Locate the cell with the specified text and output its (x, y) center coordinate. 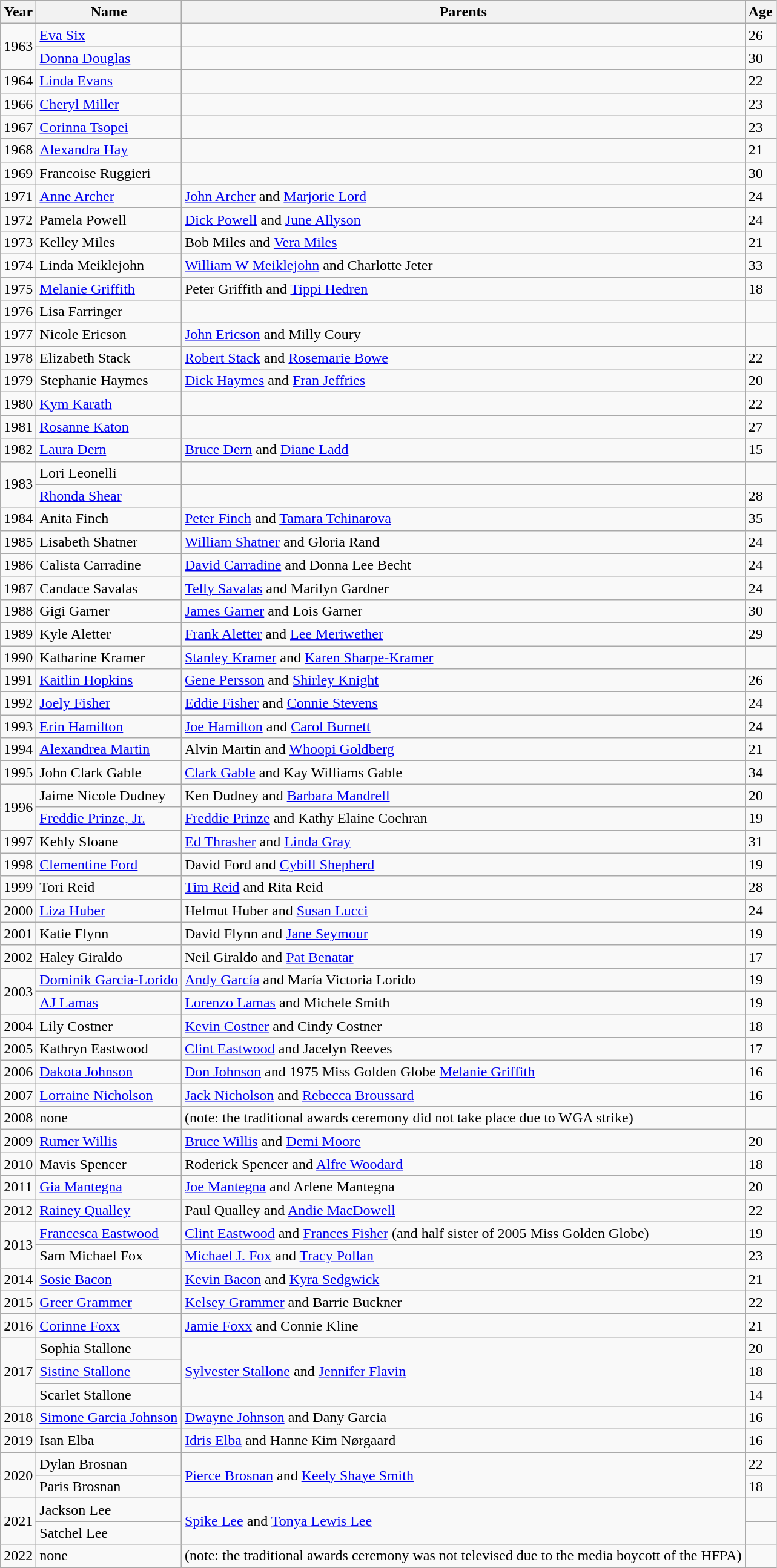
1983 (18, 484)
Alexandra Hay (109, 150)
Alexandrea Martin (109, 749)
1971 (18, 196)
2016 (18, 1325)
Bruce Dern and Diane Ladd (463, 450)
Kaitlin Hopkins (109, 680)
Jaime Nicole Dudney (109, 796)
Linda Evans (109, 81)
Clint Eastwood and Jacelyn Reeves (463, 1049)
2000 (18, 911)
Joe Hamilton and Carol Burnett (463, 726)
Elizabeth Stack (109, 358)
1978 (18, 358)
Francesca Eastwood (109, 1233)
Sylvester Stallone and Jennifer Flavin (463, 1371)
Dick Powell and June Allyson (463, 219)
1964 (18, 81)
Spike Lee and Tonya Lewis Lee (463, 1521)
Jackson Lee (109, 1510)
Age (761, 12)
1966 (18, 104)
2019 (18, 1441)
1972 (18, 219)
Scarlet Stallone (109, 1394)
1975 (18, 289)
Alvin Martin and Whoopi Goldberg (463, 749)
1991 (18, 680)
Dylan Brosnan (109, 1464)
Joe Mantegna and Arlene Mantegna (463, 1187)
Rainey Qualley (109, 1210)
John Archer and Marjorie Lord (463, 196)
Dick Haymes and Fran Jeffries (463, 381)
Anita Finch (109, 519)
Ken Dudney and Barbara Mandrell (463, 796)
Tori Reid (109, 888)
1996 (18, 807)
1967 (18, 127)
1995 (18, 772)
1976 (18, 312)
Freddie Prinze and Kathy Elaine Cochran (463, 819)
Kym Karath (109, 404)
Kehly Sloane (109, 842)
Lorenzo Lamas and Michele Smith (463, 1003)
33 (761, 265)
Corinna Tsopei (109, 127)
Gene Persson and Shirley Knight (463, 680)
John Clark Gable (109, 772)
Bob Miles and Vera Miles (463, 242)
1988 (18, 611)
Dakota Johnson (109, 1072)
Rosanne Katon (109, 427)
2008 (18, 1118)
Anne Archer (109, 196)
Stephanie Haymes (109, 381)
Jamie Foxx and Connie Kline (463, 1325)
Sophia Stallone (109, 1348)
1969 (18, 173)
1979 (18, 381)
14 (761, 1394)
31 (761, 842)
Kathryn Eastwood (109, 1049)
Rumer Willis (109, 1141)
1999 (18, 888)
Liza Huber (109, 911)
Cheryl Miller (109, 104)
2004 (18, 1026)
Year (18, 12)
Frank Aletter and Lee Meriwether (463, 634)
1981 (18, 427)
2012 (18, 1210)
1980 (18, 404)
2014 (18, 1279)
1977 (18, 335)
Parents (463, 12)
2017 (18, 1371)
Tim Reid and Rita Reid (463, 888)
Candace Savalas (109, 588)
Don Johnson and 1975 Miss Golden Globe Melanie Griffith (463, 1072)
2001 (18, 934)
Stanley Kramer and Karen Sharpe-Kramer (463, 657)
Lily Costner (109, 1026)
2002 (18, 957)
2009 (18, 1141)
2011 (18, 1187)
1982 (18, 450)
Lorraine Nicholson (109, 1095)
Kevin Bacon and Kyra Sedgwick (463, 1279)
2010 (18, 1164)
Sistine Stallone (109, 1371)
Telly Savalas and Marilyn Gardner (463, 588)
Donna Douglas (109, 58)
1990 (18, 657)
1984 (18, 519)
Neil Giraldo and Pat Benatar (463, 957)
Katie Flynn (109, 934)
William Shatner and Gloria Rand (463, 542)
Idris Elba and Hanne Kim Nørgaard (463, 1441)
2005 (18, 1049)
1986 (18, 565)
Kyle Aletter (109, 634)
Kelley Miles (109, 242)
2015 (18, 1302)
Melanie Griffith (109, 289)
Lisa Farringer (109, 312)
Ed Thrasher and Linda Gray (463, 842)
Clementine Ford (109, 865)
Linda Meiklejohn (109, 265)
Francoise Ruggieri (109, 173)
Paul Qualley and Andie MacDowell (463, 1210)
2021 (18, 1521)
Rhonda Shear (109, 496)
29 (761, 634)
Eddie Fisher and Connie Stevens (463, 703)
2007 (18, 1095)
2013 (18, 1245)
Paris Brosnan (109, 1487)
David Flynn and Jane Seymour (463, 934)
Clint Eastwood and Frances Fisher (and half sister of 2005 Miss Golden Globe) (463, 1233)
Peter Griffith and Tippi Hedren (463, 289)
Joely Fisher (109, 703)
Dominik Garcia-Lorido (109, 980)
Pierce Brosnan and Keely Shaye Smith (463, 1475)
Isan Elba (109, 1441)
Erin Hamilton (109, 726)
2022 (18, 1556)
Robert Stack and Rosemarie Bowe (463, 358)
1989 (18, 634)
2006 (18, 1072)
Dwayne Johnson and Dany Garcia (463, 1418)
Sosie Bacon (109, 1279)
1973 (18, 242)
David Carradine and Donna Lee Becht (463, 565)
35 (761, 519)
(note: the traditional awards ceremony was not televised due to the media boycott of the HFPA) (463, 1556)
1994 (18, 749)
Jack Nicholson and Rebecca Broussard (463, 1095)
Freddie Prinze, Jr. (109, 819)
1992 (18, 703)
Kelsey Grammer and Barrie Buckner (463, 1302)
Haley Giraldo (109, 957)
Lisabeth Shatner (109, 542)
Nicole Ericson (109, 335)
Michael J. Fox and Tracy Pollan (463, 1256)
AJ Lamas (109, 1003)
Corinne Foxx (109, 1325)
John Ericson and Milly Coury (463, 335)
27 (761, 427)
Katharine Kramer (109, 657)
Eva Six (109, 35)
Clark Gable and Kay Williams Gable (463, 772)
Calista Carradine (109, 565)
Mavis Spencer (109, 1164)
2020 (18, 1475)
1963 (18, 47)
1974 (18, 265)
2018 (18, 1418)
1987 (18, 588)
1993 (18, 726)
Pamela Powell (109, 219)
2003 (18, 991)
1998 (18, 865)
David Ford and Cybill Shepherd (463, 865)
Kevin Costner and Cindy Costner (463, 1026)
Peter Finch and Tamara Tchinarova (463, 519)
James Garner and Lois Garner (463, 611)
Lori Leonelli (109, 473)
1997 (18, 842)
Roderick Spencer and Alfre Woodard (463, 1164)
Gigi Garner (109, 611)
1968 (18, 150)
William W Meiklejohn and Charlotte Jeter (463, 265)
Helmut Huber and Susan Lucci (463, 911)
Laura Dern (109, 450)
Satchel Lee (109, 1533)
1985 (18, 542)
15 (761, 450)
(note: the traditional awards ceremony did not take place due to WGA strike) (463, 1118)
Simone Garcia Johnson (109, 1418)
Bruce Willis and Demi Moore (463, 1141)
Sam Michael Fox (109, 1256)
Andy García and María Victoria Lorido (463, 980)
34 (761, 772)
Gia Mantegna (109, 1187)
Greer Grammer (109, 1302)
Name (109, 12)
